Pinpoint the cell where the given text exists, returning its [X, Y] midpoint coordinate. 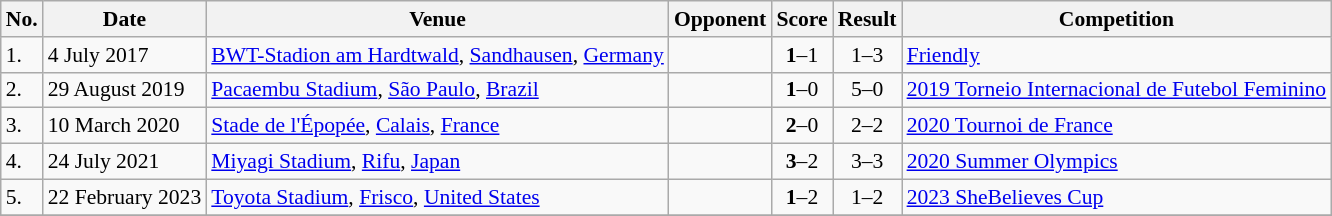
Score [802, 19]
2019 Torneio Internacional de Futebol Feminino [1117, 90]
Date [125, 19]
22 February 2023 [125, 197]
29 August 2019 [125, 90]
2. [22, 90]
4. [22, 162]
Friendly [1117, 55]
Pacaembu Stadium, São Paulo, Brazil [438, 90]
1–0 [802, 90]
2023 SheBelieves Cup [1117, 197]
2–2 [868, 126]
5–0 [868, 90]
Opponent [720, 19]
1. [22, 55]
No. [22, 19]
2–0 [802, 126]
Result [868, 19]
10 March 2020 [125, 126]
3–2 [802, 162]
5. [22, 197]
4 July 2017 [125, 55]
3–3 [868, 162]
3. [22, 126]
1–3 [868, 55]
1–1 [802, 55]
Venue [438, 19]
Competition [1117, 19]
Miyagi Stadium, Rifu, Japan [438, 162]
Toyota Stadium, Frisco, United States [438, 197]
BWT-Stadion am Hardtwald, Sandhausen, Germany [438, 55]
2020 Tournoi de France [1117, 126]
24 July 2021 [125, 162]
2020 Summer Olympics [1117, 162]
Stade de l'Épopée, Calais, France [438, 126]
